Return the [x, y] coordinate for the center point of the cell that contains the specified text.  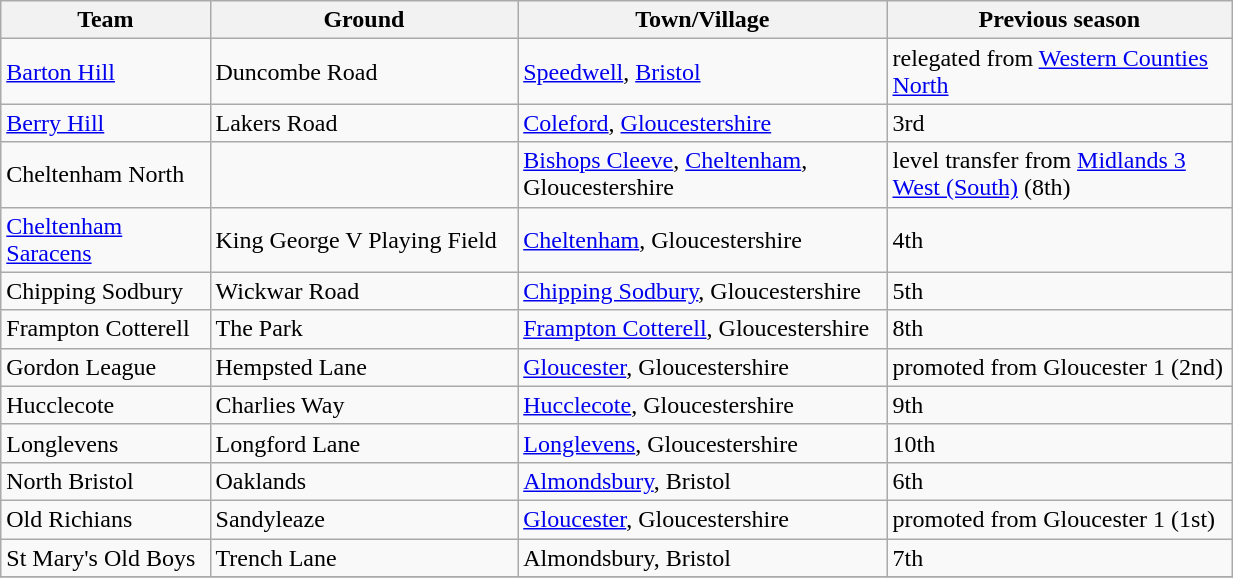
Town/Village [702, 20]
level transfer from Midlands 3 West (South) (8th) [1060, 174]
Longlevens [106, 443]
King George V Playing Field [364, 240]
Hucclecote [106, 405]
8th [1060, 329]
Chipping Sodbury [106, 291]
St Mary's Old Boys [106, 557]
5th [1060, 291]
promoted from Gloucester 1 (2nd) [1060, 367]
Trench Lane [364, 557]
Longlevens, Gloucestershire [702, 443]
7th [1060, 557]
Bishops Cleeve, Cheltenham, Gloucestershire [702, 174]
Gordon League [106, 367]
9th [1060, 405]
6th [1060, 481]
Team [106, 20]
Charlies Way [364, 405]
Frampton Cotterell, Gloucestershire [702, 329]
Wickwar Road [364, 291]
Duncombe Road [364, 72]
Chipping Sodbury, Gloucestershire [702, 291]
Cheltenham North [106, 174]
Coleford, Gloucestershire [702, 123]
Speedwell, Bristol [702, 72]
Previous season [1060, 20]
Oaklands [364, 481]
North Bristol [106, 481]
Hucclecote, Gloucestershire [702, 405]
Longford Lane [364, 443]
Cheltenham Saracens [106, 240]
The Park [364, 329]
promoted from Gloucester 1 (1st) [1060, 519]
3rd [1060, 123]
relegated from Western Counties North [1060, 72]
Hempsted Lane [364, 367]
Barton Hill [106, 72]
Frampton Cotterell [106, 329]
10th [1060, 443]
Cheltenham, Gloucestershire [702, 240]
Ground [364, 20]
Old Richians [106, 519]
Berry Hill [106, 123]
Sandyleaze [364, 519]
4th [1060, 240]
Lakers Road [364, 123]
